Extract the [x, y] coordinate from the center of the cell holding the provided text.  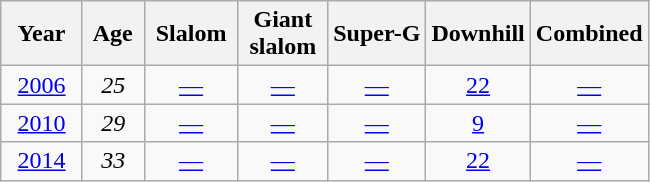
Super-G [377, 34]
Giant slalom [283, 34]
2010 [42, 123]
2014 [42, 161]
29 [113, 123]
Year [42, 34]
Slalom [191, 34]
25 [113, 85]
Downhill [478, 34]
9 [478, 123]
2006 [42, 85]
Age [113, 34]
33 [113, 161]
Combined [589, 34]
